Output the (X, Y) coordinate of the center of the cell containing the given text.  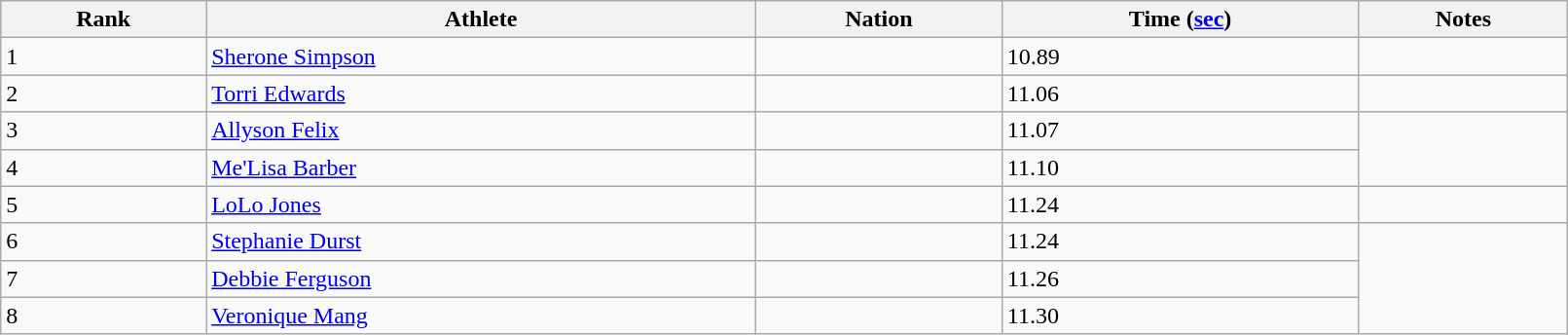
4 (103, 167)
6 (103, 242)
3 (103, 130)
Time (sec) (1180, 19)
10.89 (1180, 56)
Sherone Simpson (481, 56)
Debbie Ferguson (481, 279)
2 (103, 93)
5 (103, 205)
11.30 (1180, 316)
Torri Edwards (481, 93)
Stephanie Durst (481, 242)
11.07 (1180, 130)
8 (103, 316)
11.26 (1180, 279)
11.06 (1180, 93)
LoLo Jones (481, 205)
Athlete (481, 19)
1 (103, 56)
7 (103, 279)
Notes (1464, 19)
11.10 (1180, 167)
Veronique Mang (481, 316)
Rank (103, 19)
Me'Lisa Barber (481, 167)
Allyson Felix (481, 130)
Nation (880, 19)
